Provide the [X, Y] coordinate of the cell's center where the given text is located.  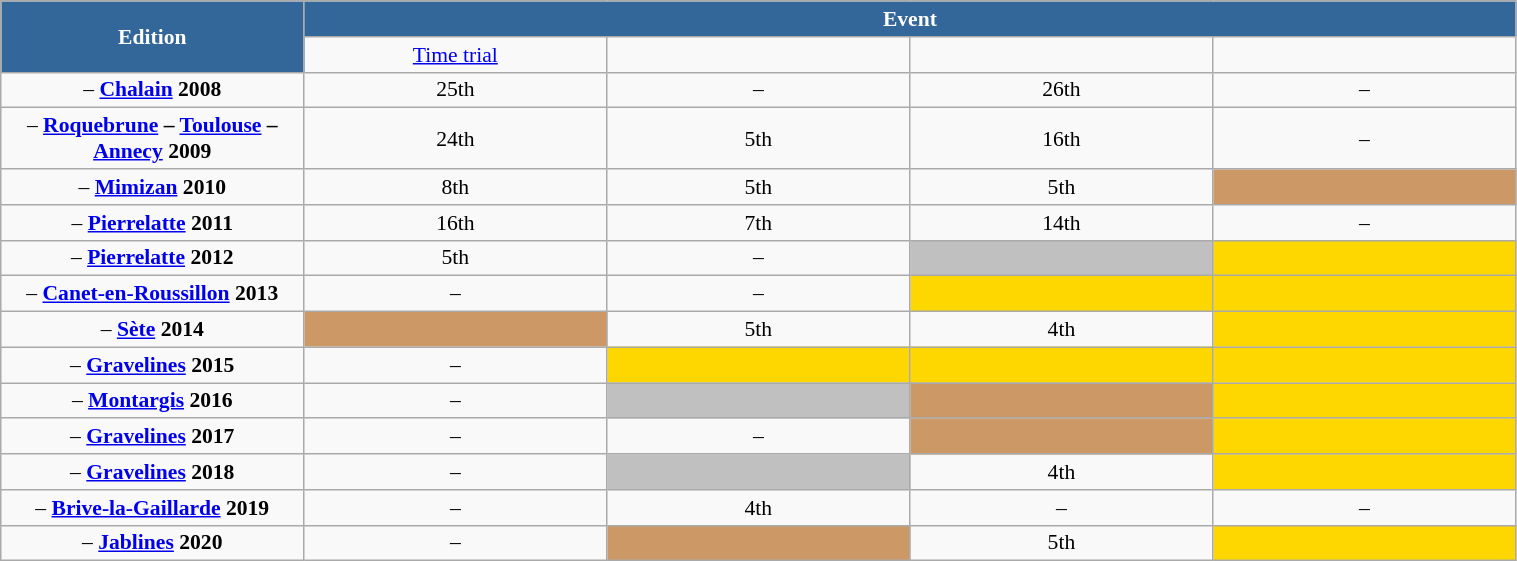
Time trial [456, 55]
– Gravelines 2018 [152, 472]
– Gravelines 2015 [152, 365]
26th [1062, 90]
24th [456, 138]
– Sète 2014 [152, 330]
– Pierrelatte 2011 [152, 223]
– Gravelines 2017 [152, 437]
14th [1062, 223]
– Brive-la-Gaillarde 2019 [152, 508]
8th [456, 187]
– Montargis 2016 [152, 401]
25th [456, 90]
7th [758, 223]
– Mimizan 2010 [152, 187]
Event [910, 19]
– Roquebrune – Toulouse – Annecy 2009 [152, 138]
– Jablines 2020 [152, 543]
– Canet-en-Roussillon 2013 [152, 294]
– Pierrelatte 2012 [152, 258]
Edition [152, 36]
– Chalain 2008 [152, 90]
